Provide the [x, y] coordinate of the cell's center where the given text is located.  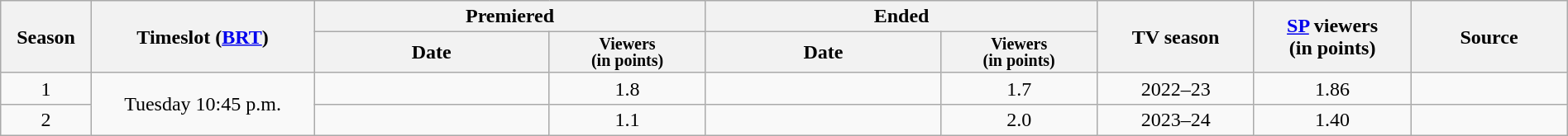
Tuesday 10:45 p.m. [202, 104]
1.7 [1019, 88]
1.1 [627, 120]
1.86 [1331, 88]
1 [46, 88]
1.8 [627, 88]
2 [46, 120]
2023–24 [1176, 120]
2.0 [1019, 120]
Source [1489, 37]
Timeslot (BRT) [202, 37]
TV season [1176, 37]
1.40 [1331, 120]
Ended [901, 16]
Premiered [510, 16]
Season [46, 37]
SP viewers(in points) [1331, 37]
2022–23 [1176, 88]
